Detect which cell encompasses the target text, then output its (x, y) center coordinate. 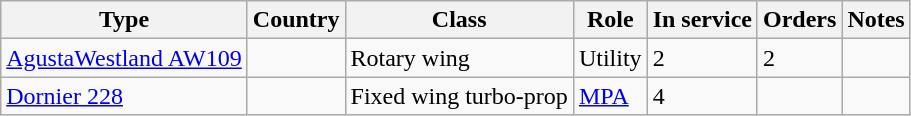
Rotary wing (459, 58)
In service (702, 20)
Fixed wing turbo-prop (459, 96)
MPA (610, 96)
4 (702, 96)
Notes (876, 20)
Type (124, 20)
Dornier 228 (124, 96)
Country (296, 20)
Utility (610, 58)
Orders (799, 20)
Role (610, 20)
AgustaWestland AW109 (124, 58)
Class (459, 20)
